For the text-containing cell, return its midpoint in [x, y] coordinate format. 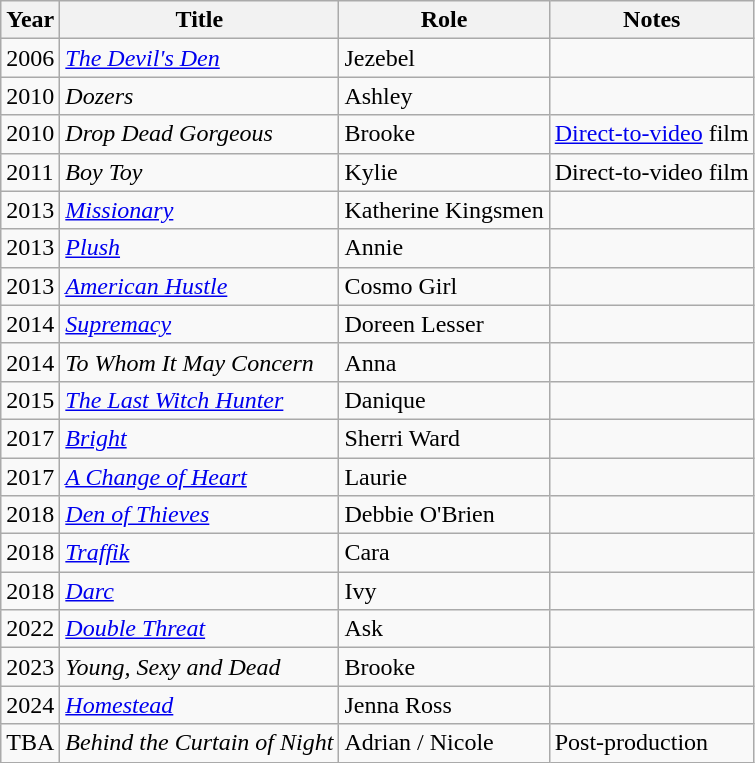
The Devil's Den [200, 58]
2023 [30, 667]
A Change of Heart [200, 477]
Notes [652, 20]
Traffik [200, 553]
Cosmo Girl [444, 286]
Doreen Lesser [444, 324]
Den of Thieves [200, 515]
Plush [200, 248]
Jenna Ross [444, 705]
Homestead [200, 705]
Sherri Ward [444, 438]
Danique [444, 400]
Year [30, 20]
Young, Sexy and Dead [200, 667]
Cara [444, 553]
Darc [200, 591]
2022 [30, 629]
Dozers [200, 96]
Kylie [444, 172]
Drop Dead Gorgeous [200, 134]
The Last Witch Hunter [200, 400]
Debbie O'Brien [444, 515]
Missionary [200, 210]
Boy Toy [200, 172]
Bright [200, 438]
Title [200, 20]
To Whom It May Concern [200, 362]
Ask [444, 629]
Ashley [444, 96]
2006 [30, 58]
Laurie [444, 477]
Post-production [652, 743]
Double Threat [200, 629]
Adrian / Nicole [444, 743]
Supremacy [200, 324]
American Hustle [200, 286]
2015 [30, 400]
Anna [444, 362]
Jezebel [444, 58]
2011 [30, 172]
Katherine Kingsmen [444, 210]
Ivy [444, 591]
Annie [444, 248]
Role [444, 20]
2024 [30, 705]
TBA [30, 743]
Behind the Curtain of Night [200, 743]
